Return the (X, Y) coordinate for the center point of the cell that contains the specified text.  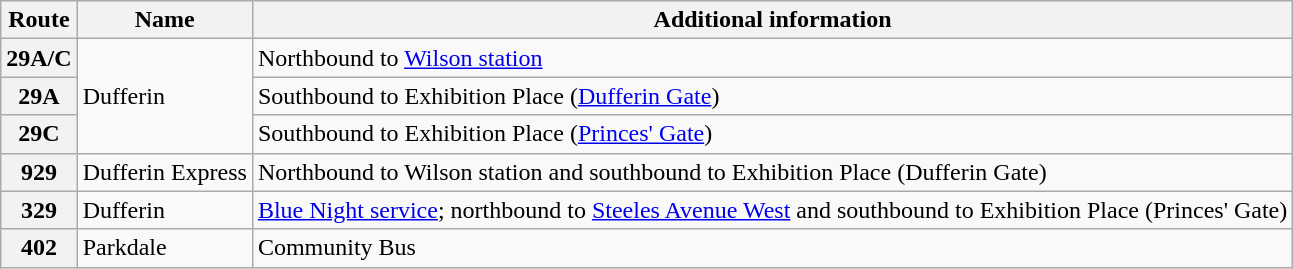
329 (39, 210)
29C (39, 134)
Additional information (772, 20)
Blue Night service; northbound to Steeles Avenue West and southbound to Exhibition Place (Princes' Gate) (772, 210)
Southbound to Exhibition Place (Princes' Gate) (772, 134)
29A/C (39, 58)
Southbound to Exhibition Place (Dufferin Gate) (772, 96)
Name (164, 20)
Northbound to Wilson station and southbound to Exhibition Place (Dufferin Gate) (772, 172)
402 (39, 248)
Community Bus (772, 248)
Route (39, 20)
Parkdale (164, 248)
29A (39, 96)
929 (39, 172)
Dufferin Express (164, 172)
Northbound to Wilson station (772, 58)
